Detect which cell encompasses the target text, then output its [x, y] center coordinate. 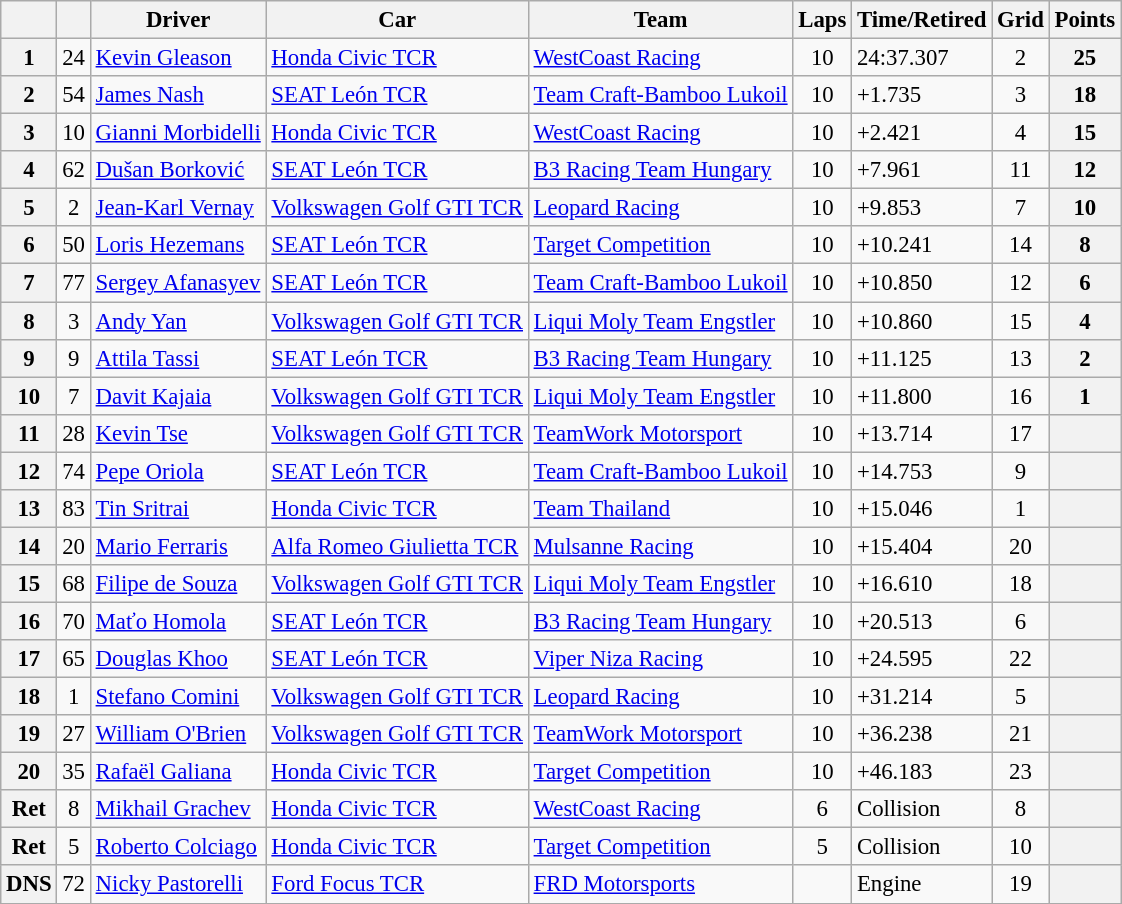
James Nash [178, 95]
72 [74, 885]
+7.961 [922, 170]
Team Thailand [660, 509]
+24.595 [922, 659]
+36.238 [922, 734]
DNS [29, 885]
Andy Yan [178, 321]
Ford Focus TCR [397, 885]
Sergey Afanasyev [178, 283]
Gianni Morbidelli [178, 133]
+9.853 [922, 208]
+10.860 [922, 321]
62 [74, 170]
Stefano Comini [178, 697]
68 [74, 584]
28 [74, 433]
25 [1084, 58]
Pepe Oriola [178, 471]
+14.753 [922, 471]
FRD Motorsports [660, 885]
21 [1020, 734]
+46.183 [922, 772]
+10.850 [922, 283]
Attila Tassi [178, 358]
22 [1020, 659]
54 [74, 95]
35 [74, 772]
Dušan Borković [178, 170]
Time/Retired [922, 20]
+13.714 [922, 433]
74 [74, 471]
+1.735 [922, 95]
+15.404 [922, 546]
Davit Kajaia [178, 396]
Nicky Pastorelli [178, 885]
70 [74, 621]
+11.125 [922, 358]
Mikhail Grachev [178, 809]
50 [74, 245]
Alfa Romeo Giulietta TCR [397, 546]
Roberto Colciago [178, 847]
27 [74, 734]
24:37.307 [922, 58]
Engine [922, 885]
Tin Sritrai [178, 509]
65 [74, 659]
Driver [178, 20]
Rafaël Galiana [178, 772]
Mario Ferraris [178, 546]
+20.513 [922, 621]
Viper Niza Racing [660, 659]
Team [660, 20]
Maťo Homola [178, 621]
Mulsanne Racing [660, 546]
Grid [1020, 20]
Jean-Karl Vernay [178, 208]
Car [397, 20]
+16.610 [922, 584]
Kevin Tse [178, 433]
Douglas Khoo [178, 659]
+11.800 [922, 396]
24 [74, 58]
23 [1020, 772]
Laps [822, 20]
+2.421 [922, 133]
+15.046 [922, 509]
Filipe de Souza [178, 584]
77 [74, 283]
Kevin Gleason [178, 58]
+31.214 [922, 697]
+10.241 [922, 245]
83 [74, 509]
Points [1084, 20]
William O'Brien [178, 734]
Loris Hezemans [178, 245]
